Detect which cell encompasses the target text, then output its [X, Y] center coordinate. 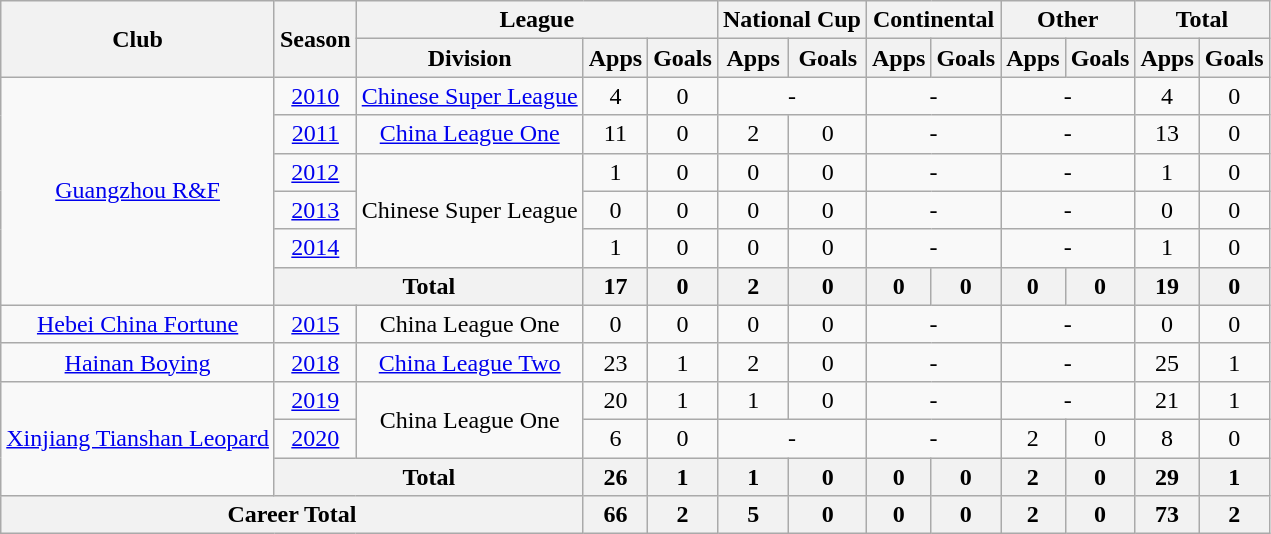
21 [1167, 400]
League [536, 20]
23 [615, 362]
2015 [315, 324]
8 [1167, 438]
19 [1167, 286]
Hainan Boying [138, 362]
17 [615, 286]
Guangzhou R&F [138, 191]
13 [1167, 134]
2013 [315, 210]
2010 [315, 96]
Hebei China Fortune [138, 324]
5 [753, 515]
National Cup [792, 20]
Season [315, 39]
2020 [315, 438]
Xinjiang Tianshan Leopard [138, 438]
2019 [315, 400]
25 [1167, 362]
2018 [315, 362]
Division [470, 58]
26 [615, 477]
Continental [933, 20]
China League Two [470, 362]
11 [615, 134]
2011 [315, 134]
2014 [315, 248]
29 [1167, 477]
20 [615, 400]
6 [615, 438]
2012 [315, 172]
Other [1068, 20]
73 [1167, 515]
66 [615, 515]
Club [138, 39]
Career Total [292, 515]
